Scan for the cell matching the given text and deliver its [X, Y] coordinate at center. 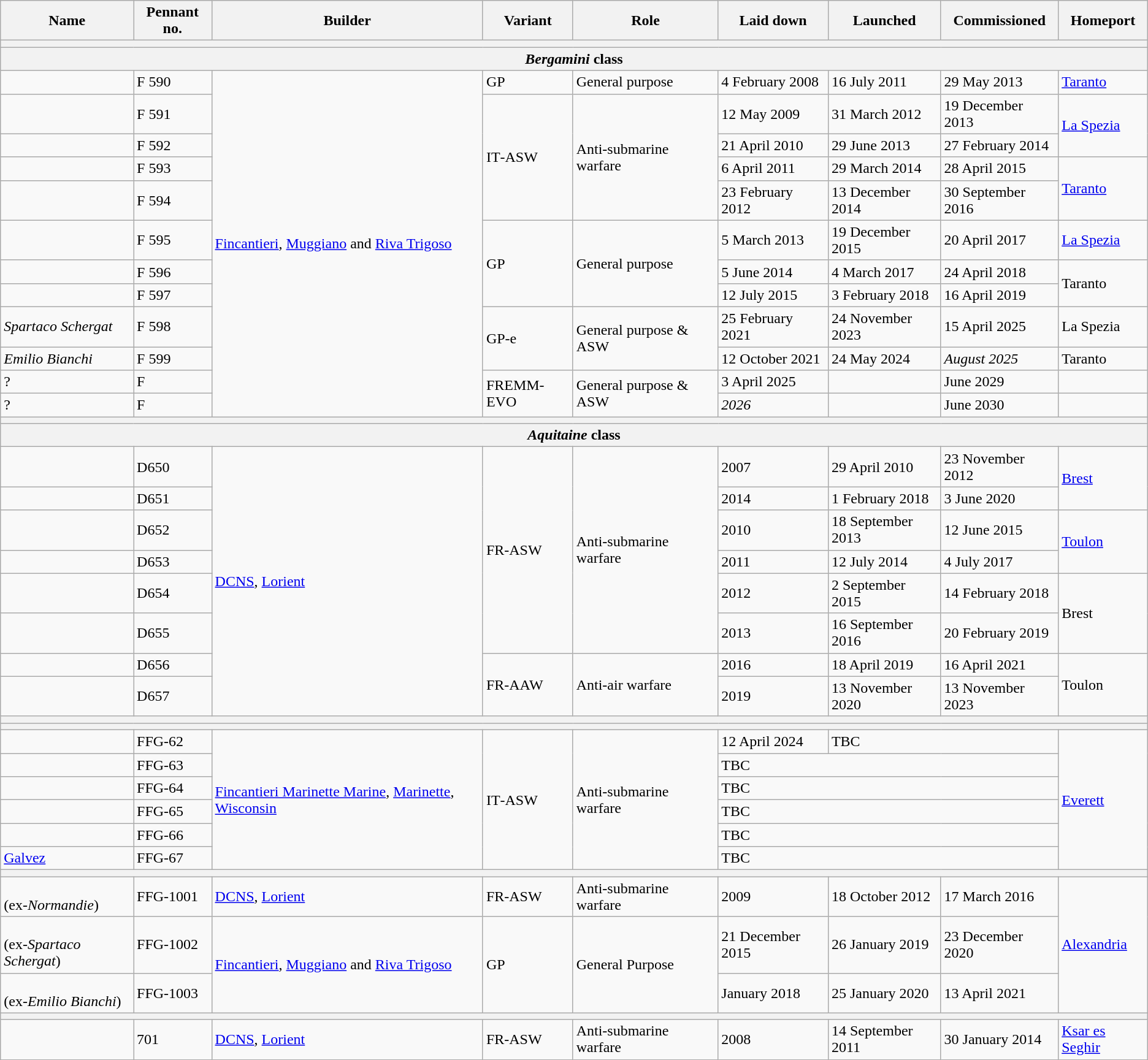
FFG-62 [173, 741]
29 March 2014 [884, 169]
F 590 [173, 82]
FFG-63 [173, 764]
23 December 2020 [1000, 945]
2011 [773, 562]
2026 [773, 405]
F 595 [173, 240]
24 May 2024 [884, 359]
24 November 2023 [884, 326]
23 February 2012 [773, 200]
27 February 2014 [1000, 145]
D656 [173, 665]
21 December 2015 [773, 945]
5 June 2014 [773, 272]
2019 [773, 696]
3 April 2025 [773, 382]
5 March 2013 [773, 240]
2008 [773, 1040]
4 March 2017 [884, 272]
F 594 [173, 200]
18 September 2013 [884, 530]
28 April 2015 [1000, 169]
19 December 2013 [1000, 114]
D657 [173, 696]
16 September 2016 [884, 633]
17 March 2016 [1000, 896]
25 January 2020 [884, 993]
F 591 [173, 114]
Galvez [67, 858]
2012 [773, 593]
D653 [173, 562]
2016 [773, 665]
2010 [773, 530]
Aquitaine class [574, 435]
F 598 [173, 326]
Fincantieri Marinette Marine, Marinette, Wisconsin [347, 799]
FFG-66 [173, 835]
4 February 2008 [773, 82]
Role [645, 21]
12 June 2015 [1000, 530]
14 February 2018 [1000, 593]
FFG-64 [173, 788]
FFG-65 [173, 812]
June 2029 [1000, 382]
701 [173, 1040]
(ex-Spartaco Schergat) [67, 945]
Anti-submarine warfare [645, 799]
13 November 2023 [1000, 696]
13 November 2020 [884, 696]
D652 [173, 530]
Spartaco Schergat [67, 326]
Commissioned [1000, 21]
(ex-Emilio Bianchi) [67, 993]
Builder [347, 21]
16 July 2011 [884, 82]
Emilio Bianchi [67, 359]
Bergamini class [574, 59]
F 596 [173, 272]
FREMM-EVO [527, 394]
Launched [884, 21]
31 March 2012 [884, 114]
18 April 2019 [884, 665]
F 597 [173, 295]
Laid down [773, 21]
(ex-Normandie) [67, 896]
2007 [773, 467]
21 April 2010 [773, 145]
FFG-1003 [173, 993]
June 2030 [1000, 405]
12 October 2021 [773, 359]
26 January 2019 [884, 945]
6 April 2011 [773, 169]
23 November 2012 [1000, 467]
D655 [173, 633]
29 April 2010 [884, 467]
Alexandria [1103, 945]
D651 [173, 498]
2014 [773, 498]
29 May 2013 [1000, 82]
Variant [527, 21]
D654 [173, 593]
2009 [773, 896]
FFG-1001 [173, 896]
14 September 2011 [884, 1040]
F 599 [173, 359]
19 December 2015 [884, 240]
12 July 2015 [773, 295]
13 April 2021 [1000, 993]
20 February 2019 [1000, 633]
29 June 2013 [884, 145]
D650 [173, 467]
Ksar es Seghir [1103, 1040]
3 February 2018 [884, 295]
18 October 2012 [884, 896]
FR‑AAW [527, 684]
Anti‑air warfare [645, 684]
FFG-67 [173, 858]
FFG-1002 [173, 945]
24 April 2018 [1000, 272]
1 February 2018 [884, 498]
30 September 2016 [1000, 200]
12 May 2009 [773, 114]
January 2018 [773, 993]
GP-e [527, 338]
12 April 2024 [773, 741]
3 June 2020 [1000, 498]
20 April 2017 [1000, 240]
Homeport [1103, 21]
2 September 2015 [884, 593]
Pennant no. [173, 21]
Everett [1103, 799]
Name [67, 21]
25 February 2021 [773, 326]
4 July 2017 [1000, 562]
16 April 2019 [1000, 295]
2013 [773, 633]
13 December 2014 [884, 200]
16 April 2021 [1000, 665]
12 July 2014 [884, 562]
15 April 2025 [1000, 326]
General Purpose [645, 965]
F 592 [173, 145]
30 January 2014 [1000, 1040]
F 593 [173, 169]
August 2025 [1000, 359]
